Return [X, Y] of the center of cell containing provided text 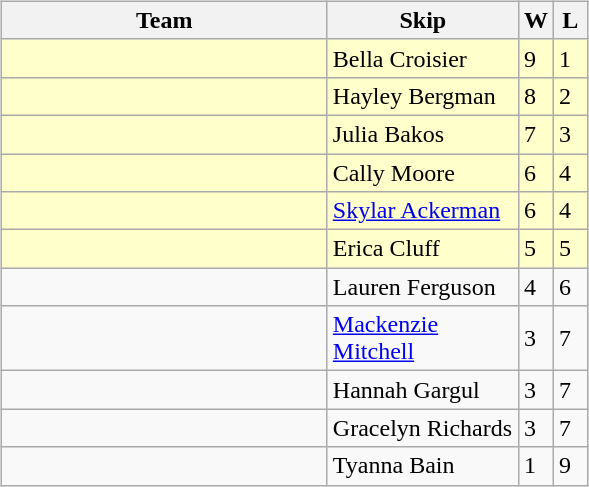
Team [164, 20]
Hannah Gargul [422, 390]
Mackenzie Mitchell [422, 338]
Skip [422, 20]
L [570, 20]
Erica Cluff [422, 249]
Gracelyn Richards [422, 428]
Cally Moore [422, 173]
Julia Bakos [422, 134]
2 [570, 96]
Lauren Ferguson [422, 287]
Bella Croisier [422, 58]
Hayley Bergman [422, 96]
W [536, 20]
Skylar Ackerman [422, 211]
Tyanna Bain [422, 466]
8 [536, 96]
